Output the (x, y) coordinate of the center of the cell containing the given text.  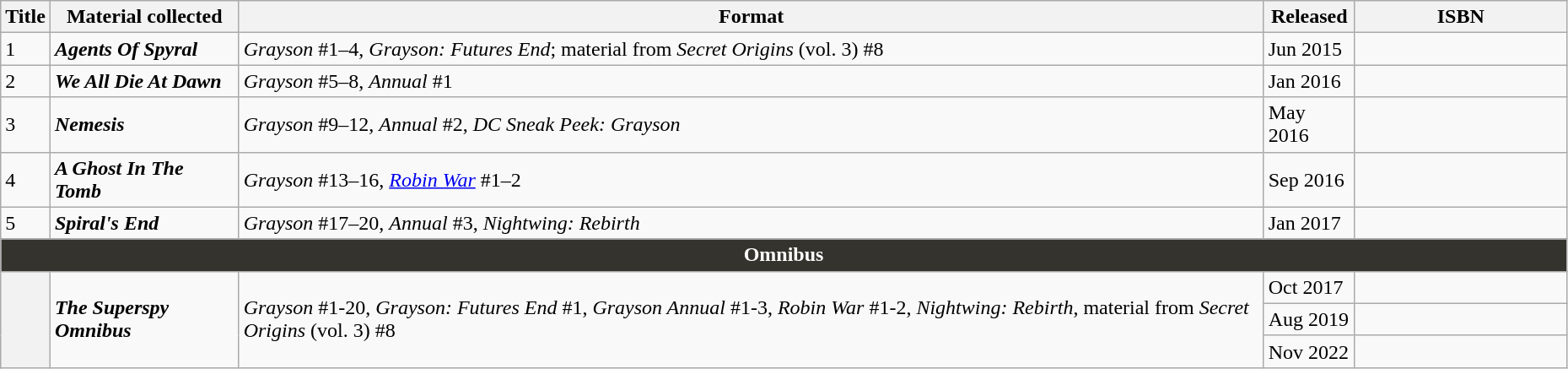
Format (751, 17)
We All Die At Dawn (144, 81)
Jan 2016 (1309, 81)
Oct 2017 (1309, 287)
Spiral's End (144, 223)
Jan 2017 (1309, 223)
Omnibus (784, 255)
Nemesis (144, 125)
4 (25, 179)
Title (25, 17)
5 (25, 223)
Grayson #1–4, Grayson: Futures End; material from Secret Origins (vol. 3) #8 (751, 49)
3 (25, 125)
Jun 2015 (1309, 49)
Grayson #1-20, Grayson: Futures End #1, Grayson Annual #1-3, Robin War #1-2, Nightwing: Rebirth, material from Secret Origins (vol. 3) #8 (751, 319)
The Superspy Omnibus (144, 319)
Grayson #5–8, Annual #1 (751, 81)
Aug 2019 (1309, 319)
Grayson #13–16, Robin War #1–2 (751, 179)
Grayson #9–12, Annual #2, DC Sneak Peek: Grayson (751, 125)
2 (25, 81)
Agents Of Spyral (144, 49)
Nov 2022 (1309, 351)
Grayson #17–20, Annual #3, Nightwing: Rebirth (751, 223)
May 2016 (1309, 125)
ISBN (1461, 17)
A Ghost In The Tomb (144, 179)
Released (1309, 17)
1 (25, 49)
Material collected (144, 17)
Sep 2016 (1309, 179)
